Detect which cell encompasses the target text, then output its [x, y] center coordinate. 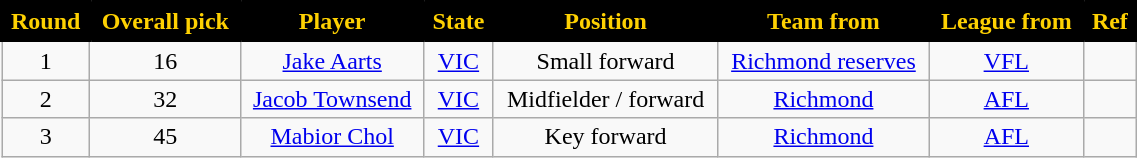
Ref [1110, 22]
2 [46, 99]
16 [166, 60]
Position [606, 22]
State [459, 22]
Jacob Townsend [332, 99]
3 [46, 137]
Player [332, 22]
Small forward [606, 60]
45 [166, 137]
Overall pick [166, 22]
Richmond reserves [824, 60]
32 [166, 99]
League from [1006, 22]
Key forward [606, 137]
Mabior Chol [332, 137]
Round [46, 22]
VFL [1006, 60]
1 [46, 60]
Midfielder / forward [606, 99]
Jake Aarts [332, 60]
Team from [824, 22]
